Determine the (X, Y) coordinate at the center of the cell enclosing the given text.  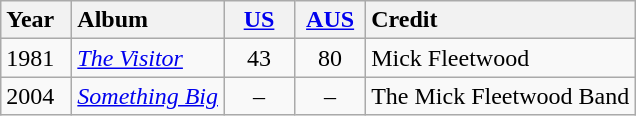
AUS (330, 20)
1981 (36, 58)
Album (148, 20)
80 (330, 58)
Mick Fleetwood (500, 58)
43 (260, 58)
The Mick Fleetwood Band (500, 96)
US (260, 20)
Year (36, 20)
The Visitor (148, 58)
2004 (36, 96)
Something Big (148, 96)
Credit (500, 20)
